Find where the given text appears and provide that cell's center as (X, Y) coordinate. 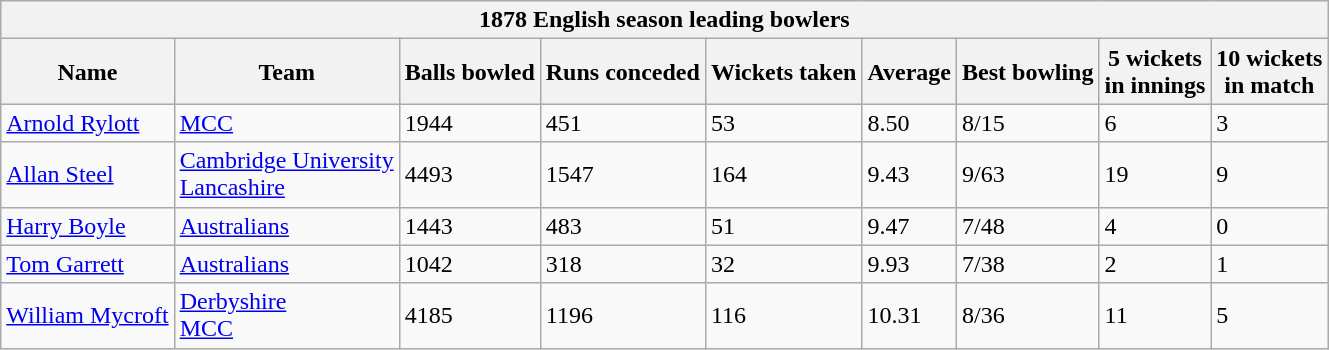
Arnold Rylott (88, 123)
9/63 (1028, 174)
19 (1155, 174)
6 (1155, 123)
Team (286, 72)
5 wicketsin innings (1155, 72)
0 (1270, 226)
3 (1270, 123)
4493 (470, 174)
2 (1155, 264)
Wickets taken (784, 72)
7/48 (1028, 226)
53 (784, 123)
1878 English season leading bowlers (664, 20)
Balls bowled (470, 72)
1 (1270, 264)
9.43 (910, 174)
483 (622, 226)
Cambridge UniversityLancashire (286, 174)
10 wicketsin match (1270, 72)
4185 (470, 316)
8/36 (1028, 316)
9.47 (910, 226)
1443 (470, 226)
451 (622, 123)
9.93 (910, 264)
Name (88, 72)
1196 (622, 316)
116 (784, 316)
8/15 (1028, 123)
5 (1270, 316)
MCC (286, 123)
Runs conceded (622, 72)
8.50 (910, 123)
32 (784, 264)
7/38 (1028, 264)
4 (1155, 226)
Tom Garrett (88, 264)
51 (784, 226)
Harry Boyle (88, 226)
1944 (470, 123)
164 (784, 174)
9 (1270, 174)
William Mycroft (88, 316)
11 (1155, 316)
DerbyshireMCC (286, 316)
318 (622, 264)
Average (910, 72)
Best bowling (1028, 72)
1547 (622, 174)
Allan Steel (88, 174)
10.31 (910, 316)
1042 (470, 264)
